Capture the cell that displays the provided text and extract its [x, y] central coordinate. 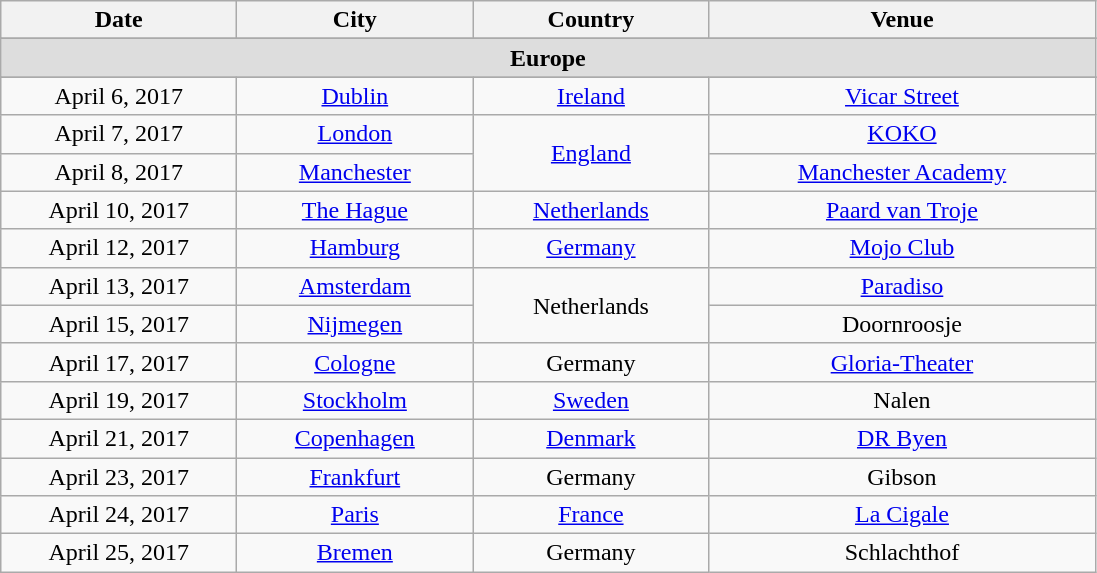
April 6, 2017 [119, 96]
DR Byen [902, 438]
Venue [902, 20]
Paradiso [902, 286]
April 17, 2017 [119, 362]
Doornroosje [902, 324]
April 15, 2017 [119, 324]
April 21, 2017 [119, 438]
April 10, 2017 [119, 210]
April 8, 2017 [119, 172]
Denmark [591, 438]
Cologne [355, 362]
Schlachthof [902, 553]
Europe [548, 58]
April 12, 2017 [119, 248]
April 23, 2017 [119, 477]
KOKO [902, 134]
Stockholm [355, 400]
Bremen [355, 553]
Amsterdam [355, 286]
April 19, 2017 [119, 400]
April 7, 2017 [119, 134]
Gibson [902, 477]
Gloria-Theater [902, 362]
April 25, 2017 [119, 553]
April 24, 2017 [119, 515]
London [355, 134]
Hamburg [355, 248]
Sweden [591, 400]
Copenhagen [355, 438]
Nijmegen [355, 324]
Date [119, 20]
Ireland [591, 96]
Country [591, 20]
The Hague [355, 210]
Frankfurt [355, 477]
City [355, 20]
Nalen [902, 400]
Paard van Troje [902, 210]
Manchester Academy [902, 172]
Vicar Street [902, 96]
Paris [355, 515]
Dublin [355, 96]
La Cigale [902, 515]
Manchester [355, 172]
France [591, 515]
England [591, 153]
Mojo Club [902, 248]
April 13, 2017 [119, 286]
